Capture the cell that displays the provided text and extract its (X, Y) central coordinate. 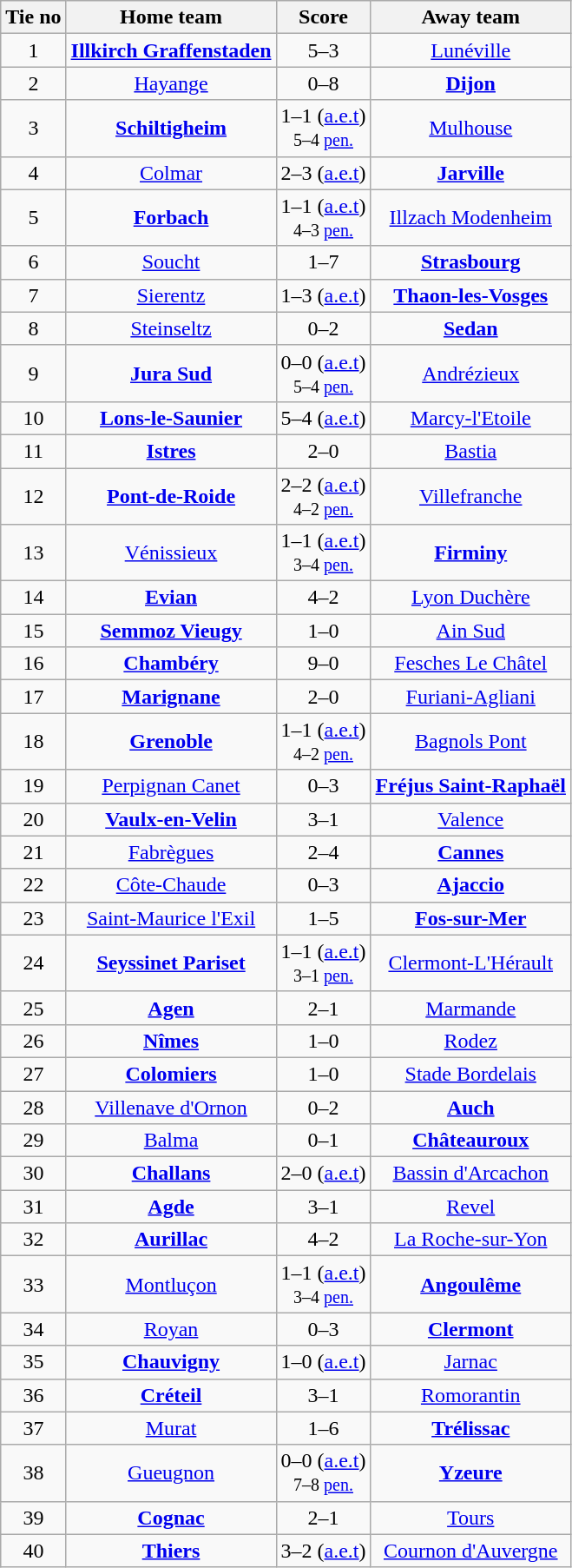
Illkirch Graffenstaden (171, 50)
Mulhouse (470, 129)
Bastia (470, 451)
Châteauroux (470, 1141)
Fos-sur-Mer (470, 918)
1–7 (323, 262)
Villenave d'Ornon (171, 1108)
Grenoble (171, 742)
25 (33, 1008)
35 (33, 1362)
Créteil (171, 1395)
Gueugnon (171, 1473)
1–6 (323, 1428)
Cognac (171, 1518)
17 (33, 697)
Vaulx-en-Velin (171, 819)
Jarnac (470, 1362)
1–1 (a.e.t)4–3 pen. (323, 217)
Istres (171, 451)
Challans (171, 1174)
Vénissieux (171, 552)
32 (33, 1240)
22 (33, 885)
Villefranche (470, 495)
Fesches Le Châtel (470, 664)
37 (33, 1428)
Jarville (470, 173)
2–0 (a.e.t) (323, 1174)
Colmar (171, 173)
Nîmes (171, 1041)
Score (323, 17)
Jura Sud (171, 374)
26 (33, 1041)
Trélissac (470, 1428)
Ain Sud (470, 631)
Soucht (171, 262)
Stade Bordelais (470, 1074)
Côte-Chaude (171, 885)
30 (33, 1174)
31 (33, 1207)
2–4 (323, 852)
Seyssinet Pariset (171, 963)
13 (33, 552)
Agen (171, 1008)
5–4 (a.e.t) (323, 418)
Balma (171, 1141)
12 (33, 495)
Royan (171, 1329)
1–0 (a.e.t) (323, 1362)
Montluçon (171, 1284)
Forbach (171, 217)
6 (33, 262)
23 (33, 918)
18 (33, 742)
Marignane (171, 697)
27 (33, 1074)
36 (33, 1395)
Lunéville (470, 50)
9–0 (323, 664)
Angoulême (470, 1284)
Tie no (33, 17)
40 (33, 1551)
39 (33, 1518)
Fréjus Saint-Raphaël (470, 786)
15 (33, 631)
Cannes (470, 852)
Bagnols Pont (470, 742)
0–0 (a.e.t)7–8 pen. (323, 1473)
Andrézieux (470, 374)
0–1 (323, 1141)
Perpignan Canet (171, 786)
Marcy-l'Etoile (470, 418)
Saint-Maurice l'Exil (171, 918)
Fabrègues (171, 852)
Steinseltz (171, 328)
1 (33, 50)
Sedan (470, 328)
Yzeure (470, 1473)
29 (33, 1141)
Thaon-les-Vosges (470, 295)
Agde (171, 1207)
Bassin d'Arcachon (470, 1174)
Rodez (470, 1041)
Auch (470, 1108)
Marmande (470, 1008)
Firminy (470, 552)
Hayange (171, 83)
9 (33, 374)
Schiltigheim (171, 129)
Strasbourg (470, 262)
0–8 (323, 83)
4 (33, 173)
2–2 (a.e.t)4–2 pen. (323, 495)
Aurillac (171, 1240)
Romorantin (470, 1395)
20 (33, 819)
Furiani-Agliani (470, 697)
0–0 (a.e.t)5–4 pen. (323, 374)
Sierentz (171, 295)
11 (33, 451)
Valence (470, 819)
5 (33, 217)
Revel (470, 1207)
2 (33, 83)
1–3 (a.e.t) (323, 295)
5–3 (323, 50)
16 (33, 664)
1–5 (323, 918)
10 (33, 418)
Evian (171, 598)
7 (33, 295)
21 (33, 852)
24 (33, 963)
19 (33, 786)
Pont-de-Roide (171, 495)
34 (33, 1329)
Chambéry (171, 664)
Home team (171, 17)
1–1 (a.e.t)5–4 pen. (323, 129)
3 (33, 129)
38 (33, 1473)
3–2 (a.e.t) (323, 1551)
1–1 (a.e.t)4–2 pen. (323, 742)
14 (33, 598)
Cournon d'Auvergne (470, 1551)
Clermont (470, 1329)
Tours (470, 1518)
28 (33, 1108)
8 (33, 328)
Ajaccio (470, 885)
Semmoz Vieugy (171, 631)
Lyon Duchère (470, 598)
Colomiers (171, 1074)
La Roche-sur-Yon (470, 1240)
Clermont-L'Hérault (470, 963)
1–1 (a.e.t)3–1 pen. (323, 963)
Away team (470, 17)
2–3 (a.e.t) (323, 173)
33 (33, 1284)
Lons-le-Saunier (171, 418)
Murat (171, 1428)
Dijon (470, 83)
Chauvigny (171, 1362)
Thiers (171, 1551)
Illzach Modenheim (470, 217)
